For the text-containing cell, return its midpoint in (x, y) coordinate format. 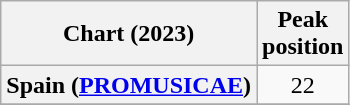
Chart (2023) (129, 34)
22 (303, 85)
Spain (PROMUSICAE) (129, 85)
Peakposition (303, 34)
